Pinpoint the cell where the given text exists, returning its (X, Y) midpoint coordinate. 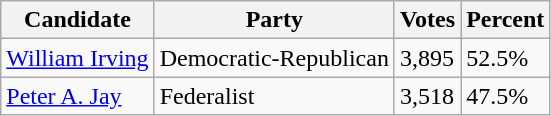
Peter A. Jay (78, 96)
Candidate (78, 20)
Democratic-Republican (274, 58)
47.5% (506, 96)
Percent (506, 20)
3,518 (427, 96)
William Irving (78, 58)
52.5% (506, 58)
Federalist (274, 96)
Party (274, 20)
Votes (427, 20)
3,895 (427, 58)
